From the cell containing the given text, extract its center point as [x, y] coordinate. 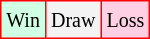
Win [24, 20]
Draw [72, 20]
Loss [126, 20]
